Extract the (X, Y) coordinate from the center of the cell holding the provided text.  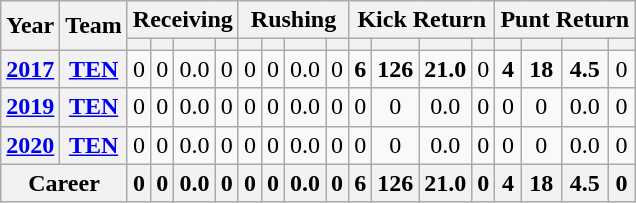
Team (94, 26)
Receiving (182, 20)
Rushing (293, 20)
2020 (30, 145)
2019 (30, 107)
Kick Return (422, 20)
Year (30, 26)
Punt Return (565, 20)
Career (64, 183)
2017 (30, 69)
